Determine the (x, y) coordinate at the center of the cell enclosing the given text.  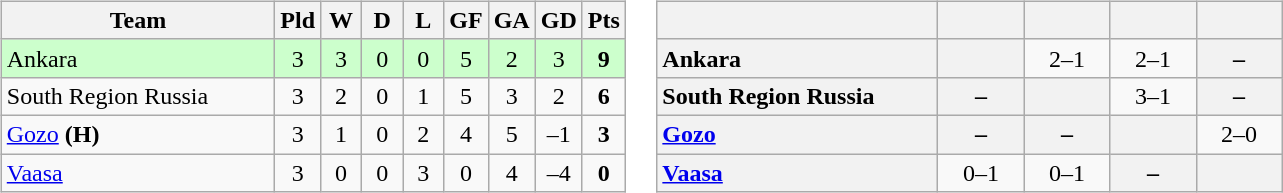
9 (604, 58)
W (342, 20)
GA (512, 20)
6 (604, 96)
L (424, 20)
–4 (558, 173)
GD (558, 20)
2–0 (1239, 134)
Gozo (798, 134)
Gozo (H) (138, 134)
D (382, 20)
Pts (604, 20)
GF (466, 20)
3–1 (1153, 96)
Team (138, 20)
–1 (558, 134)
Pld (298, 20)
